For the text-containing cell, return its midpoint in [X, Y] coordinate format. 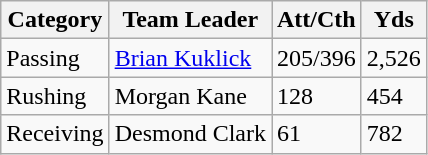
Att/Cth [317, 20]
Passing [55, 58]
454 [394, 96]
Brian Kuklick [190, 58]
Rushing [55, 96]
205/396 [317, 58]
61 [317, 134]
Receiving [55, 134]
782 [394, 134]
Category [55, 20]
Team Leader [190, 20]
128 [317, 96]
Morgan Kane [190, 96]
Yds [394, 20]
2,526 [394, 58]
Desmond Clark [190, 134]
